Capture the cell that displays the provided text and extract its [X, Y] central coordinate. 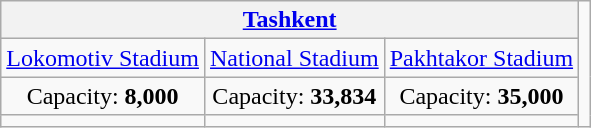
Tashkent [290, 20]
Capacity: 33,834 [294, 96]
Capacity: 35,000 [481, 96]
Lokomotiv Stadium [103, 58]
National Stadium [294, 58]
Pakhtakor Stadium [481, 58]
Capacity: 8,000 [103, 96]
